Return (x, y) of the center of cell containing provided text 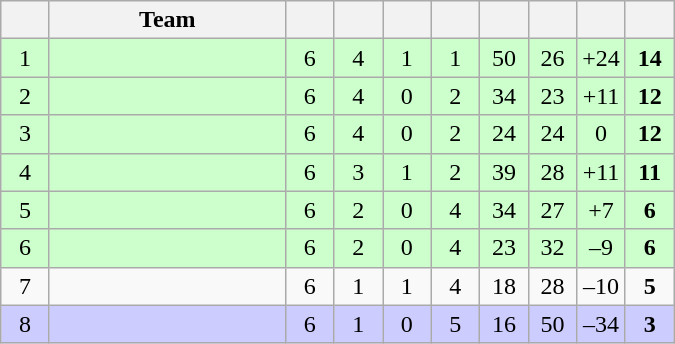
+24 (602, 58)
16 (504, 324)
8 (26, 324)
+7 (602, 210)
–9 (602, 248)
7 (26, 286)
32 (552, 248)
–34 (602, 324)
18 (504, 286)
14 (650, 58)
39 (504, 172)
Team (167, 20)
26 (552, 58)
27 (552, 210)
11 (650, 172)
–10 (602, 286)
